From the cell containing the given text, extract its center point as (X, Y) coordinate. 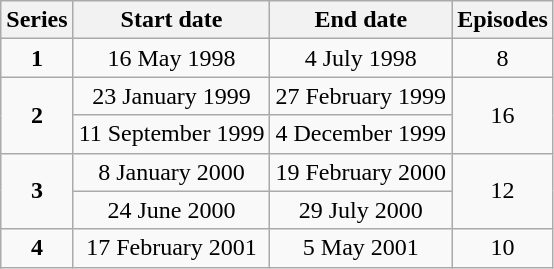
1 (37, 58)
29 July 2000 (361, 210)
24 June 2000 (172, 210)
Start date (172, 20)
16 (503, 115)
3 (37, 191)
End date (361, 20)
5 May 2001 (361, 248)
4 December 1999 (361, 134)
Episodes (503, 20)
19 February 2000 (361, 172)
12 (503, 191)
8 (503, 58)
23 January 1999 (172, 96)
4 July 1998 (361, 58)
16 May 1998 (172, 58)
2 (37, 115)
10 (503, 248)
17 February 2001 (172, 248)
Series (37, 20)
27 February 1999 (361, 96)
8 January 2000 (172, 172)
4 (37, 248)
11 September 1999 (172, 134)
